Scan for the cell matching the given text and deliver its [X, Y] coordinate at center. 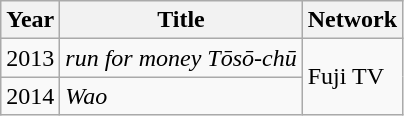
Wao [181, 96]
Year [30, 20]
2014 [30, 96]
Network [352, 20]
Fuji TV [352, 77]
run for money Tōsō-chū [181, 58]
Title [181, 20]
2013 [30, 58]
